For the text-containing cell, return its midpoint in [x, y] coordinate format. 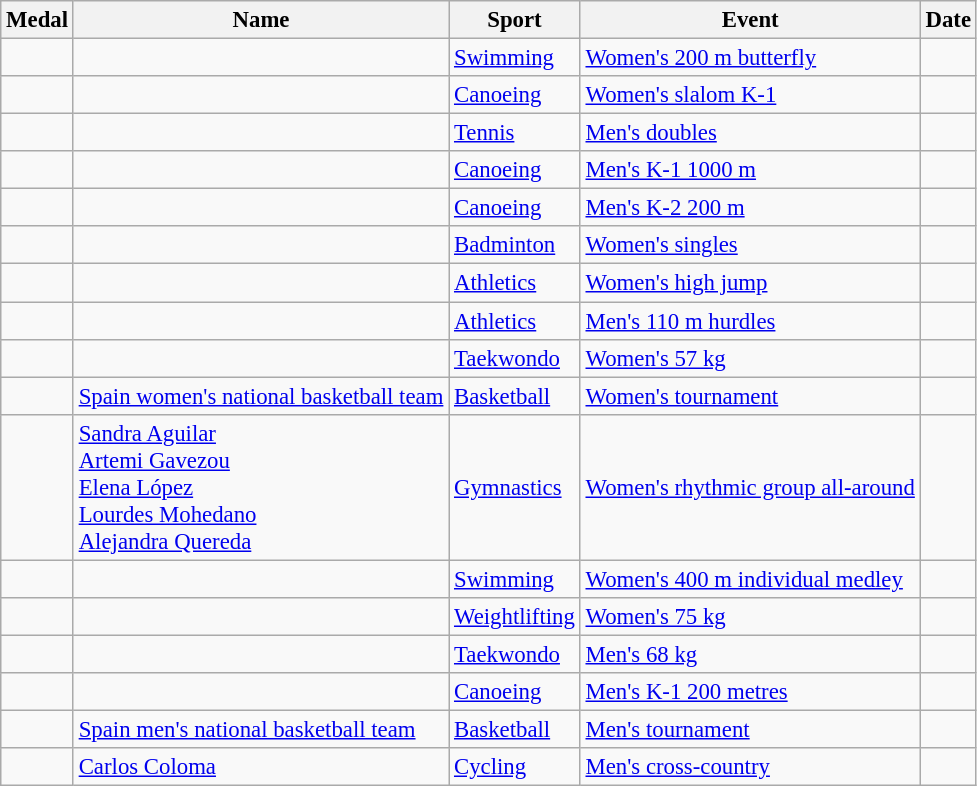
Men's K-1 200 metres [750, 692]
Men's 110 m hurdles [750, 321]
Women's singles [750, 245]
Women's slalom K-1 [750, 95]
Weightlifting [515, 617]
Spain men's national basketball team [260, 729]
Men's K-2 200 m [750, 208]
Event [750, 20]
Women's 57 kg [750, 358]
Women's 75 kg [750, 617]
Tennis [515, 133]
Spain women's national basketball team [260, 396]
Date [948, 20]
Women's 200 m butterfly [750, 58]
Sport [515, 20]
Men's doubles [750, 133]
Name [260, 20]
Women's rhythmic group all-around [750, 487]
Carlos Coloma [260, 767]
Women's high jump [750, 283]
Badminton [515, 245]
Sandra Aguilar Artemi Gavezou Elena López Lourdes Mohedano Alejandra Quereda [260, 487]
Men's tournament [750, 729]
Cycling [515, 767]
Men's 68 kg [750, 654]
Gymnastics [515, 487]
Men's K-1 1000 m [750, 170]
Men's cross-country [750, 767]
Women's tournament [750, 396]
Medal [38, 20]
Women's 400 m individual medley [750, 579]
